Identify which cell holds the provided text, then report its [x, y] central coordinate. 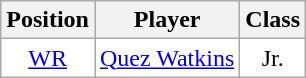
WR [48, 58]
Player [166, 20]
Class [273, 20]
Quez Watkins [166, 58]
Jr. [273, 58]
Position [48, 20]
